Provide the (X, Y) coordinate of the cell's center where the given text is located.  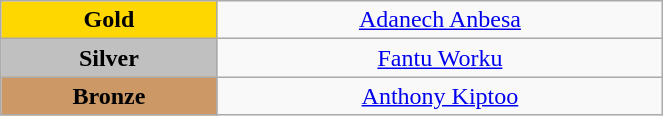
Adanech Anbesa (440, 20)
Silver (109, 58)
Fantu Worku (440, 58)
Anthony Kiptoo (440, 96)
Gold (109, 20)
Bronze (109, 96)
